For the text-containing cell, return its midpoint in (X, Y) coordinate format. 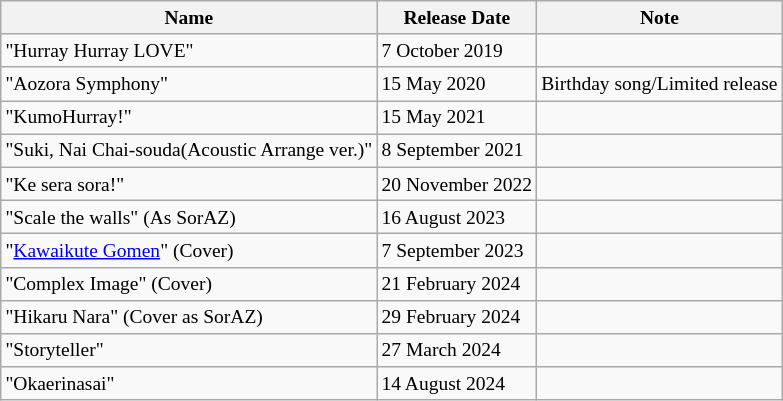
"Complex Image" (Cover) (189, 284)
"Scale the walls" (As SorAZ) (189, 216)
"Storyteller" (189, 350)
20 November 2022 (457, 184)
21 February 2024 (457, 284)
"Kawaikute Gomen" (Cover) (189, 250)
Release Date (457, 18)
27 March 2024 (457, 350)
Note (660, 18)
8 September 2021 (457, 150)
7 September 2023 (457, 250)
7 October 2019 (457, 50)
"Ke sera sora!" (189, 184)
"Okaerinasai" (189, 384)
15 May 2021 (457, 118)
"Aozora Symphony" (189, 84)
"KumoHurray!" (189, 118)
15 May 2020 (457, 84)
Birthday song/Limited release (660, 84)
"Hikaru Nara" (Cover as SorAZ) (189, 316)
16 August 2023 (457, 216)
14 August 2024 (457, 384)
29 February 2024 (457, 316)
"Suki, Nai Chai-souda(Acoustic Arrange ver.)" (189, 150)
"Hurray Hurray LOVE" (189, 50)
Name (189, 18)
